Identify which cell holds the provided text, then report its (X, Y) central coordinate. 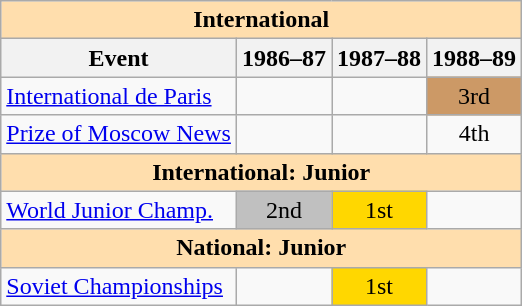
1988–89 (474, 58)
International de Paris (119, 96)
Soviet Championships (119, 286)
3rd (474, 96)
World Junior Champ. (119, 210)
1987–88 (380, 58)
International (262, 20)
International: Junior (262, 172)
4th (474, 134)
National: Junior (262, 248)
1986–87 (284, 58)
Prize of Moscow News (119, 134)
Event (119, 58)
2nd (284, 210)
